Return (X, Y) of the center of cell containing provided text 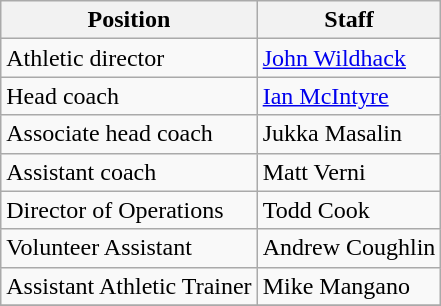
Staff (349, 20)
Matt Verni (349, 172)
Assistant Athletic Trainer (129, 286)
Todd Cook (349, 210)
Athletic director (129, 58)
Assistant coach (129, 172)
Ian McIntyre (349, 96)
Head coach (129, 96)
Associate head coach (129, 134)
Mike Mangano (349, 286)
Jukka Masalin (349, 134)
Volunteer Assistant (129, 248)
Andrew Coughlin (349, 248)
Director of Operations (129, 210)
John Wildhack (349, 58)
Position (129, 20)
